Capture the cell that displays the provided text and extract its (x, y) central coordinate. 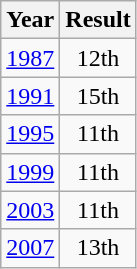
12th (98, 58)
2003 (30, 210)
1999 (30, 172)
Year (30, 20)
1987 (30, 58)
1995 (30, 134)
Result (98, 20)
1991 (30, 96)
2007 (30, 248)
13th (98, 248)
15th (98, 96)
